Capture the cell that displays the provided text and extract its (X, Y) central coordinate. 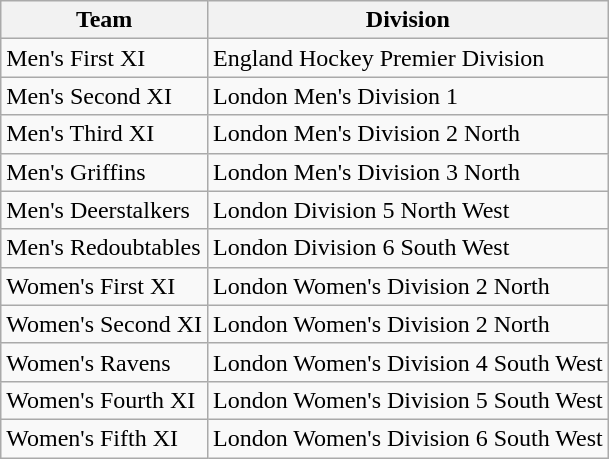
London Division 6 South West (408, 248)
Women's Fourth XI (104, 400)
Men's Third XI (104, 134)
England Hockey Premier Division (408, 58)
Men's First XI (104, 58)
Men's Griffins (104, 172)
London Women's Division 5 South West (408, 400)
Women's Ravens (104, 362)
Men's Redoubtables (104, 248)
Team (104, 20)
London Women's Division 6 South West (408, 438)
Men's Deerstalkers (104, 210)
Division (408, 20)
London Women's Division 4 South West (408, 362)
Women's Fifth XI (104, 438)
Men's Second XI (104, 96)
London Men's Division 3 North (408, 172)
Women's First XI (104, 286)
London Men's Division 2 North (408, 134)
Women's Second XI (104, 324)
London Division 5 North West (408, 210)
London Men's Division 1 (408, 96)
